For the text-containing cell, return its midpoint in [X, Y] coordinate format. 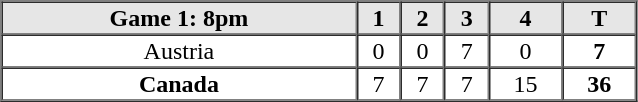
T [599, 18]
Game 1: 8pm [180, 18]
Canada [180, 84]
4 [526, 18]
2 [422, 18]
3 [467, 18]
1 [378, 18]
15 [526, 84]
36 [599, 84]
Austria [180, 50]
